Extract the [X, Y] coordinate from the center of the cell holding the provided text.  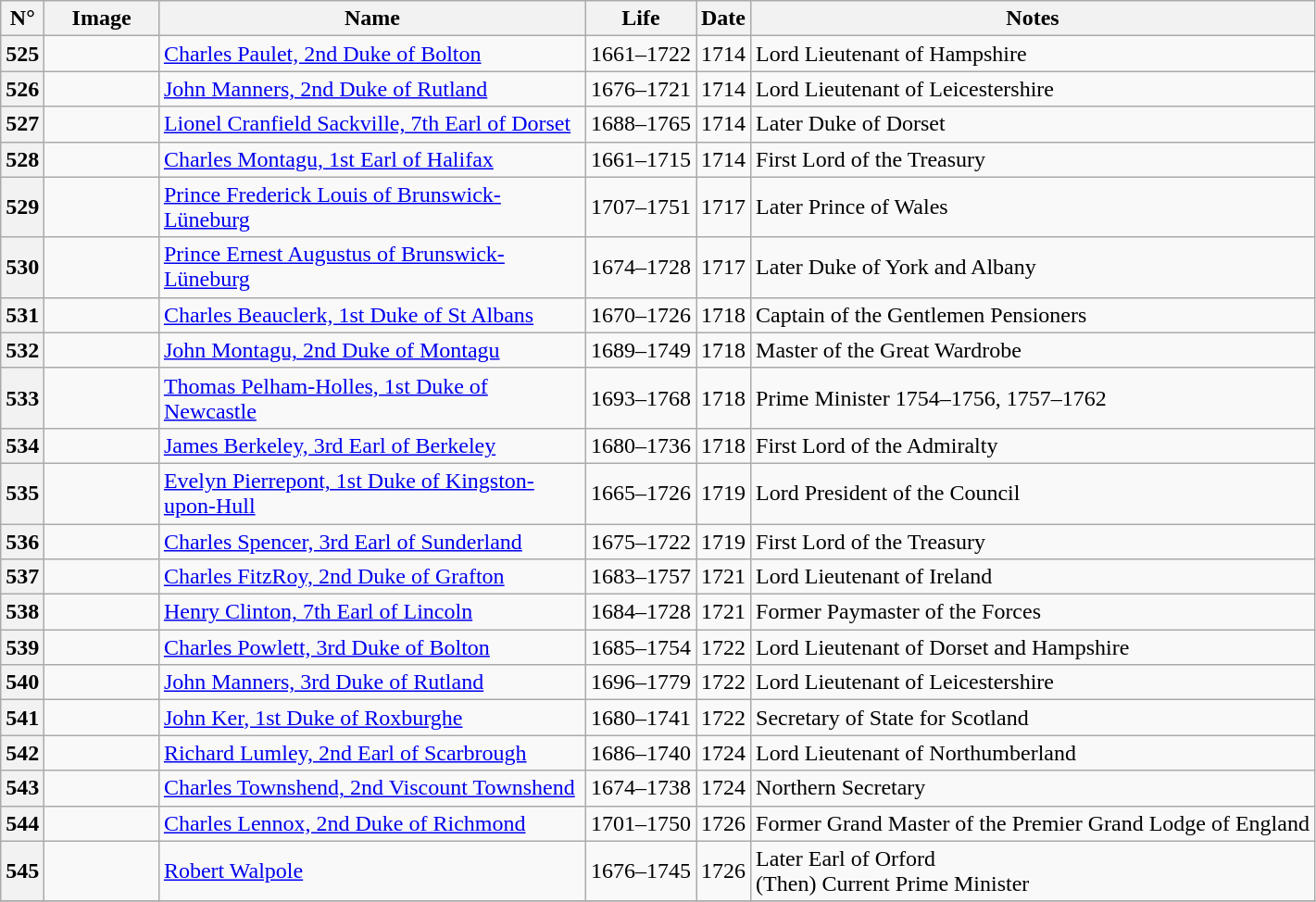
Former Paymaster of the Forces [1034, 612]
Secretary of State for Scotland [1034, 718]
531 [22, 315]
541 [22, 718]
Robert Walpole [372, 871]
536 [22, 542]
Lionel Cranfield Sackville, 7th Earl of Dorset [372, 124]
Later Prince of Wales [1034, 207]
Lord Lieutenant of Hampshire [1034, 54]
1688–1765 [641, 124]
1696–1779 [641, 683]
1685–1754 [641, 647]
Lord Lieutenant of Ireland [1034, 577]
Prime Minister 1754–1756, 1757–1762 [1034, 398]
1689–1749 [641, 350]
Later Earl of Orford(Then) Current Prime Minister [1034, 871]
Date [724, 19]
Charles Lennox, 2nd Duke of Richmond [372, 823]
528 [22, 159]
Later Duke of York and Albany [1034, 267]
1661–1722 [641, 54]
Charles Powlett, 3rd Duke of Bolton [372, 647]
544 [22, 823]
John Ker, 1st Duke of Roxburghe [372, 718]
Charles Townshend, 2nd Viscount Townshend [372, 788]
Later Duke of Dorset [1034, 124]
Richard Lumley, 2nd Earl of Scarbrough [372, 753]
1665–1726 [641, 493]
John Montagu, 2nd Duke of Montagu [372, 350]
533 [22, 398]
Master of the Great Wardrobe [1034, 350]
545 [22, 871]
Charles Beauclerk, 1st Duke of St Albans [372, 315]
537 [22, 577]
Charles Paulet, 2nd Duke of Bolton [372, 54]
1680–1736 [641, 445]
Lord Lieutenant of Dorset and Hampshire [1034, 647]
1686–1740 [641, 753]
Prince Frederick Louis of Brunswick-Lüneburg [372, 207]
539 [22, 647]
Northern Secretary [1034, 788]
525 [22, 54]
527 [22, 124]
Charles FitzRoy, 2nd Duke of Grafton [372, 577]
Captain of the Gentlemen Pensioners [1034, 315]
Charles Montagu, 1st Earl of Halifax [372, 159]
1670–1726 [641, 315]
1674–1738 [641, 788]
530 [22, 267]
Charles Spencer, 3rd Earl of Sunderland [372, 542]
John Manners, 3rd Duke of Rutland [372, 683]
532 [22, 350]
Evelyn Pierrepont, 1st Duke of Kingston-upon-Hull [372, 493]
529 [22, 207]
Image [102, 19]
535 [22, 493]
526 [22, 89]
543 [22, 788]
1707–1751 [641, 207]
Henry Clinton, 7th Earl of Lincoln [372, 612]
John Manners, 2nd Duke of Rutland [372, 89]
1693–1768 [641, 398]
534 [22, 445]
Prince Ernest Augustus of Brunswick-Lüneburg [372, 267]
Name [372, 19]
1675–1722 [641, 542]
Former Grand Master of the Premier Grand Lodge of England [1034, 823]
N° [22, 19]
1680–1741 [641, 718]
1661–1715 [641, 159]
1684–1728 [641, 612]
1683–1757 [641, 577]
1676–1745 [641, 871]
First Lord of the Admiralty [1034, 445]
542 [22, 753]
Life [641, 19]
1674–1728 [641, 267]
1701–1750 [641, 823]
James Berkeley, 3rd Earl of Berkeley [372, 445]
Thomas Pelham-Holles, 1st Duke of Newcastle [372, 398]
538 [22, 612]
1676–1721 [641, 89]
Lord President of the Council [1034, 493]
Notes [1034, 19]
540 [22, 683]
Lord Lieutenant of Northumberland [1034, 753]
